Identify which cell holds the provided text, then report its (x, y) central coordinate. 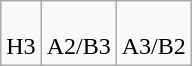
A3/B2 (154, 34)
A2/B3 (78, 34)
H3 (21, 34)
